Extract the (x, y) coordinate from the center of the cell holding the provided text.  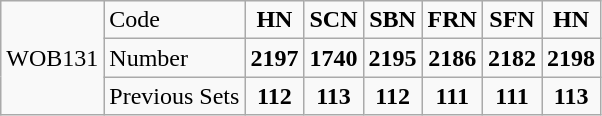
2182 (512, 58)
SFN (512, 20)
1740 (334, 58)
Previous Sets (174, 96)
FRN (452, 20)
Code (174, 20)
SCN (334, 20)
2186 (452, 58)
2198 (572, 58)
Number (174, 58)
SBN (392, 20)
WOB131 (52, 58)
2197 (274, 58)
2195 (392, 58)
